Capture the cell that displays the provided text and extract its [x, y] central coordinate. 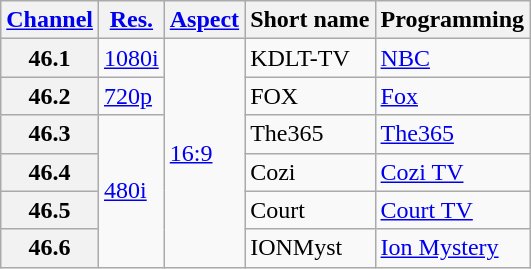
Res. [132, 20]
Ion Mystery [452, 248]
Cozi [310, 172]
480i [132, 191]
46.5 [50, 210]
Programming [452, 20]
1080i [132, 58]
FOX [310, 96]
46.4 [50, 172]
46.6 [50, 248]
46.2 [50, 96]
Aspect [204, 20]
IONMyst [310, 248]
KDLT-TV [310, 58]
Cozi TV [452, 172]
46.1 [50, 58]
Court [310, 210]
Channel [50, 20]
720p [132, 96]
Court TV [452, 210]
Fox [452, 96]
Short name [310, 20]
16:9 [204, 153]
NBC [452, 58]
46.3 [50, 134]
